Detect which cell encompasses the target text, then output its (X, Y) center coordinate. 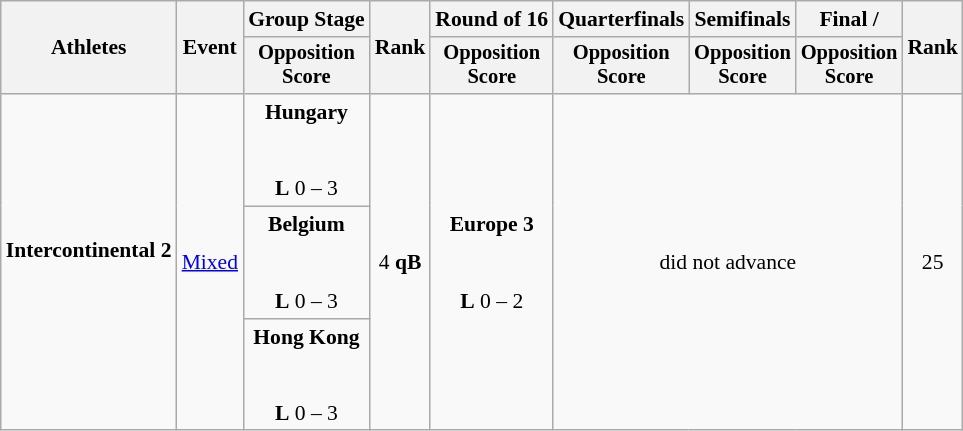
Intercontinental 2 (89, 262)
Hong KongL 0 – 3 (306, 375)
Semifinals (742, 19)
Round of 16 (492, 19)
25 (932, 262)
Europe 3L 0 – 2 (492, 262)
Mixed (210, 262)
Final / (850, 19)
Group Stage (306, 19)
Athletes (89, 48)
BelgiumL 0 – 3 (306, 263)
did not advance (728, 262)
4 qB (400, 262)
HungaryL 0 – 3 (306, 150)
Event (210, 48)
Quarterfinals (621, 19)
